Scan for the cell matching the given text and deliver its [X, Y] coordinate at center. 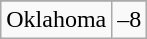
Oklahoma [56, 20]
–8 [130, 20]
